Capture the cell that displays the provided text and extract its (X, Y) central coordinate. 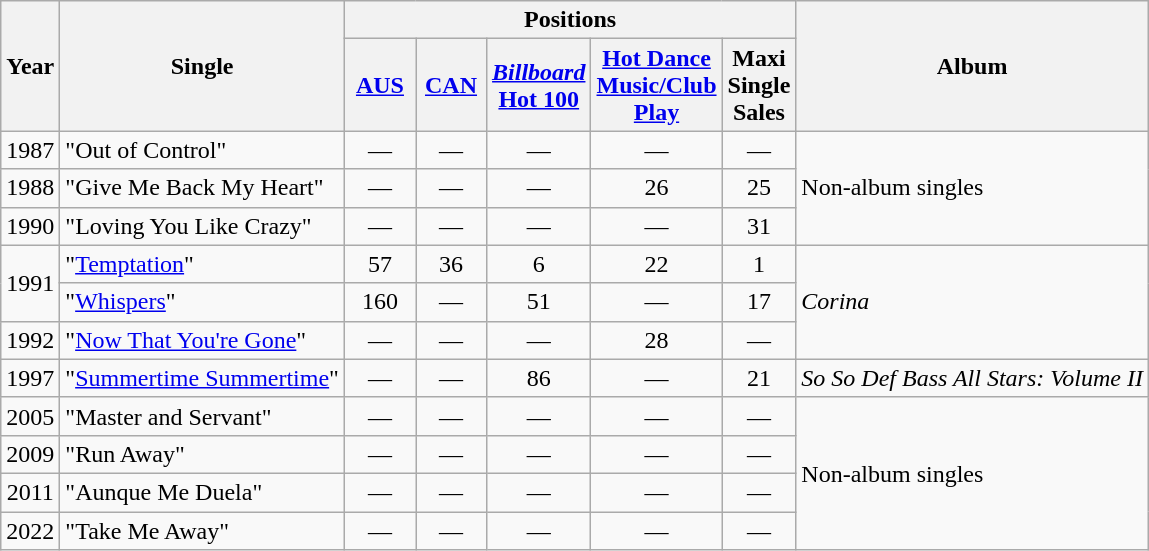
28 (656, 340)
26 (656, 188)
6 (539, 264)
51 (539, 302)
Hot Dance Music/Club Play (656, 85)
1 (759, 264)
"Aunque Me Duela" (202, 492)
"Whispers" (202, 302)
2005 (30, 416)
1990 (30, 226)
86 (539, 378)
Billboard Hot 100 (539, 85)
2009 (30, 454)
"Summertime Summertime" (202, 378)
36 (452, 264)
Positions (570, 20)
1988 (30, 188)
CAN (452, 85)
Maxi Single Sales (759, 85)
Single (202, 66)
"Master and Servant" (202, 416)
"Loving You Like Crazy" (202, 226)
57 (380, 264)
1987 (30, 150)
"Out of Control" (202, 150)
25 (759, 188)
17 (759, 302)
2022 (30, 531)
Album (972, 66)
"Give Me Back My Heart" (202, 188)
160 (380, 302)
So So Def Bass All Stars: Volume II (972, 378)
1997 (30, 378)
"Now That You're Gone" (202, 340)
AUS (380, 85)
1992 (30, 340)
21 (759, 378)
Year (30, 66)
2011 (30, 492)
31 (759, 226)
Corina (972, 302)
"Temptation" (202, 264)
1991 (30, 283)
"Run Away" (202, 454)
22 (656, 264)
"Take Me Away" (202, 531)
